Search for the cell housing the specified text and yield its (X, Y) center coordinate. 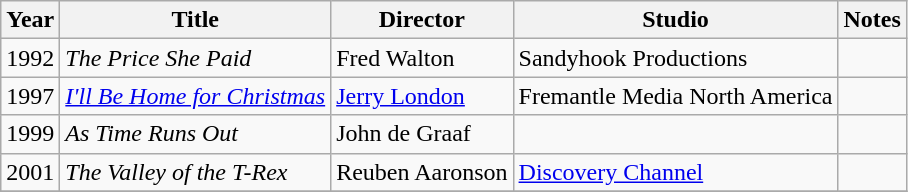
John de Graaf (422, 134)
The Price She Paid (196, 58)
2001 (30, 172)
Fred Walton (422, 58)
Studio (676, 20)
Year (30, 20)
As Time Runs Out (196, 134)
Sandyhook Productions (676, 58)
Fremantle Media North America (676, 96)
Jerry London (422, 96)
Reuben Aaronson (422, 172)
1992 (30, 58)
1999 (30, 134)
Director (422, 20)
Discovery Channel (676, 172)
1997 (30, 96)
Title (196, 20)
I'll Be Home for Christmas (196, 96)
The Valley of the T-Rex (196, 172)
Notes (872, 20)
